Scan for the cell matching the given text and deliver its [X, Y] coordinate at center. 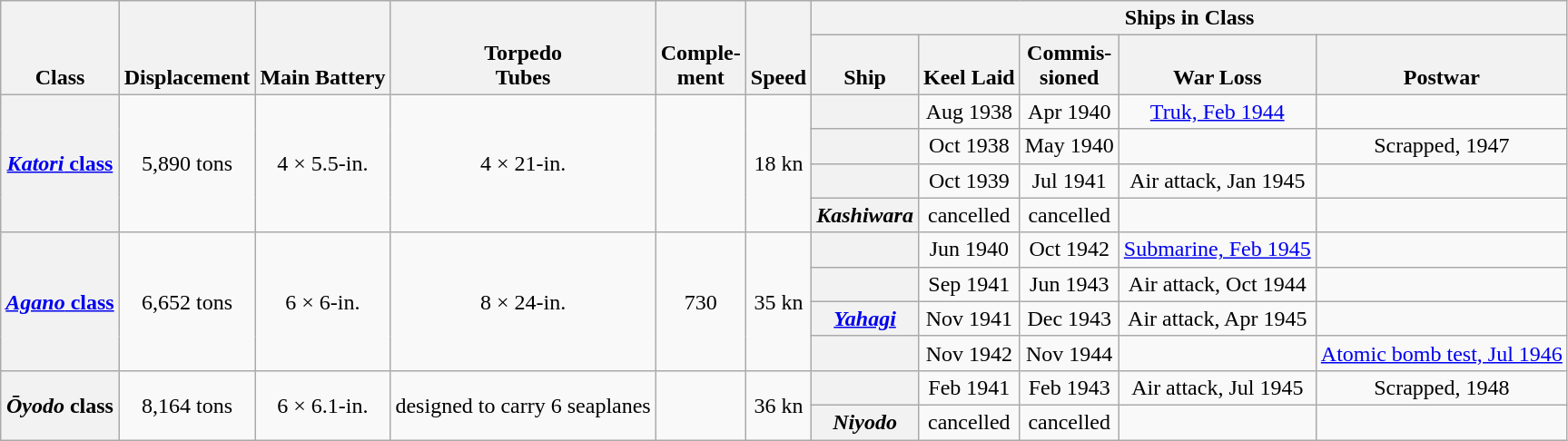
Kashiwara [865, 215]
Main Battery [323, 47]
Air attack, Jul 1945 [1217, 387]
Scrapped, 1948 [1442, 387]
Submarine, Feb 1945 [1217, 250]
8,164 tons [187, 405]
Niyodo [865, 422]
Agano class [60, 301]
Atomic bomb test, Jul 1946 [1442, 353]
4 × 21-in. [523, 163]
36 kn [778, 405]
6 × 6-in. [323, 301]
8 × 24-in. [523, 301]
Sep 1941 [969, 284]
Keel Laid [969, 65]
Air attack, Apr 1945 [1217, 318]
Air attack, Oct 1944 [1217, 284]
Feb 1941 [969, 387]
Jun 1943 [1070, 284]
Nov 1941 [969, 318]
Comple-ment [701, 47]
Ships in Class [1189, 18]
Oct 1939 [969, 181]
Nov 1944 [1070, 353]
6,652 tons [187, 301]
Feb 1943 [1070, 387]
4 × 5.5-in. [323, 163]
Yahagi [865, 318]
Apr 1940 [1070, 112]
Postwar [1442, 65]
6 × 6.1-in. [323, 405]
Aug 1938 [969, 112]
TorpedoTubes [523, 47]
Displacement [187, 47]
Commis-sioned [1070, 65]
Jun 1940 [969, 250]
Truk, Feb 1944 [1217, 112]
5,890 tons [187, 163]
Ōyodo class [60, 405]
Nov 1942 [969, 353]
18 kn [778, 163]
Class [60, 47]
Jul 1941 [1070, 181]
Oct 1942 [1070, 250]
May 1940 [1070, 146]
Scrapped, 1947 [1442, 146]
designed to carry 6 seaplanes [523, 405]
War Loss [1217, 65]
Air attack, Jan 1945 [1217, 181]
Oct 1938 [969, 146]
Dec 1943 [1070, 318]
730 [701, 301]
35 kn [778, 301]
Ship [865, 65]
Speed [778, 47]
Katori class [60, 163]
